Pinpoint the cell where the given text exists, returning its [x, y] midpoint coordinate. 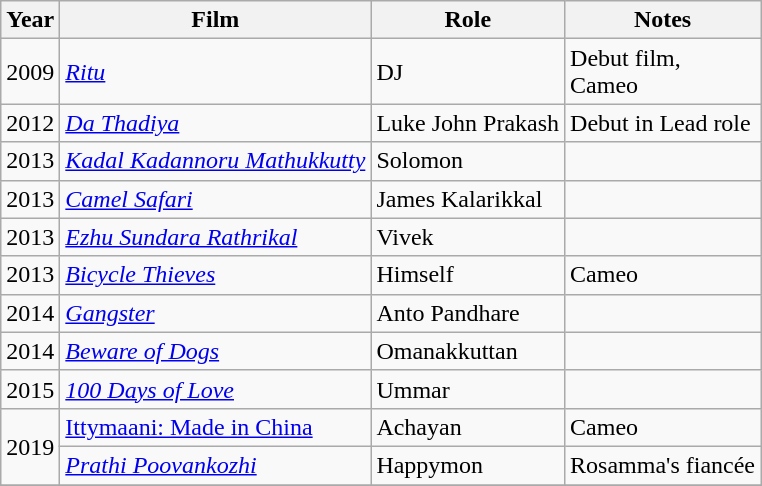
Bicycle Thieves [216, 275]
Anto Pandhare [468, 313]
Ezhu Sundara Rathrikal [216, 237]
Vivek [468, 237]
Kadal Kadannoru Mathukkutty [216, 161]
2015 [30, 389]
Film [216, 20]
Da Thadiya [216, 123]
Ummar [468, 389]
100 Days of Love [216, 389]
Omanakkuttan [468, 351]
Ittymaani: Made in China [216, 427]
Gangster [216, 313]
Luke John Prakash [468, 123]
Rosamma's fiancée [663, 465]
Himself [468, 275]
Prathi Poovankozhi [216, 465]
2009 [30, 72]
2012 [30, 123]
Debut film,Cameo [663, 72]
Role [468, 20]
Camel Safari [216, 199]
Beware of Dogs [216, 351]
Solomon [468, 161]
Year [30, 20]
Notes [663, 20]
DJ [468, 72]
James Kalarikkal [468, 199]
Ritu [216, 72]
2019 [30, 446]
Debut in Lead role [663, 123]
Happymon [468, 465]
Achayan [468, 427]
